Identify which cell holds the provided text, then report its (x, y) central coordinate. 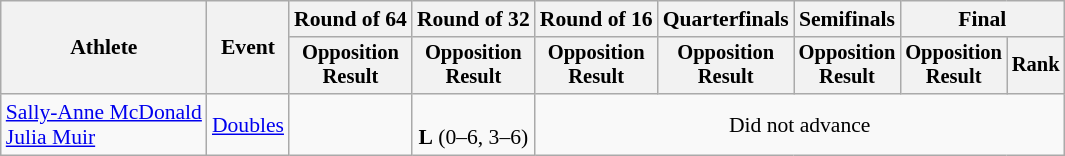
Round of 32 (474, 19)
Round of 64 (350, 19)
Rank (1036, 66)
Round of 16 (596, 19)
Did not advance (800, 124)
Sally-Anne McDonaldJulia Muir (104, 124)
Doubles (248, 124)
Quarterfinals (726, 19)
Final (982, 19)
Event (248, 48)
Semifinals (848, 19)
Athlete (104, 48)
L (0–6, 3–6) (474, 124)
